Search for the cell housing the specified text and yield its (X, Y) center coordinate. 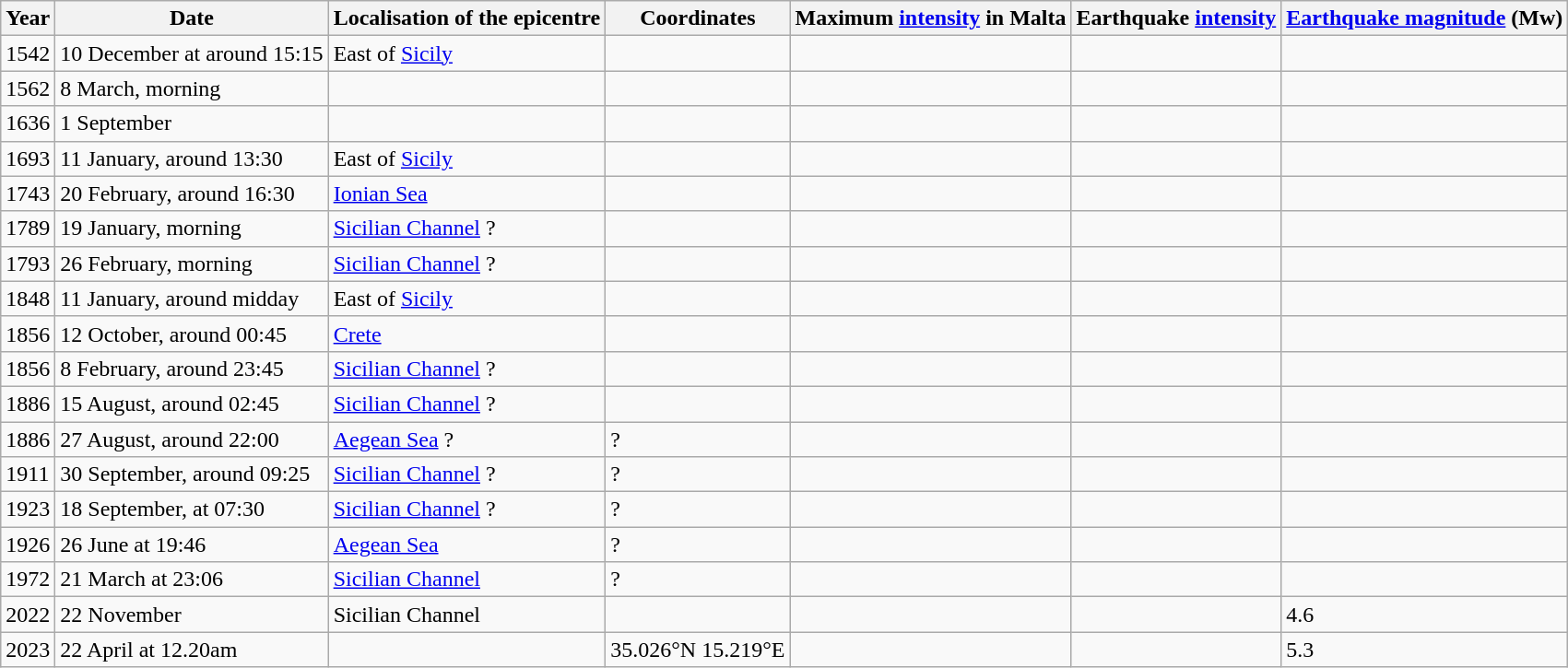
2022 (28, 615)
11 January, around midday (192, 299)
Ionian Sea (466, 193)
1972 (28, 580)
Earthquake intensity (1176, 18)
18 September, at 07:30 (192, 510)
Aegean Sea ? (466, 439)
Coordinates (698, 18)
5.3 (1425, 650)
1743 (28, 193)
12 October, around 00:45 (192, 334)
1911 (28, 475)
Maximum intensity in Malta (931, 18)
1693 (28, 158)
35.026°N 15.219°E (698, 650)
19 January, morning (192, 229)
1636 (28, 123)
10 December at around 15:15 (192, 53)
Year (28, 18)
22 April at 12.20am (192, 650)
27 August, around 22:00 (192, 439)
1793 (28, 264)
Date (192, 18)
Localisation of the epicentre (466, 18)
21 March at 23:06 (192, 580)
1562 (28, 88)
1848 (28, 299)
Aegean Sea (466, 545)
11 January, around 13:30 (192, 158)
1926 (28, 545)
Earthquake magnitude (Mw) (1425, 18)
1542 (28, 53)
4.6 (1425, 615)
20 February, around 16:30 (192, 193)
1789 (28, 229)
8 March, morning (192, 88)
2023 (28, 650)
15 August, around 02:45 (192, 404)
1923 (28, 510)
26 February, morning (192, 264)
Crete (466, 334)
30 September, around 09:25 (192, 475)
26 June at 19:46 (192, 545)
22 November (192, 615)
8 February, around 23:45 (192, 369)
1 September (192, 123)
